Detect which cell encompasses the target text, then output its [x, y] center coordinate. 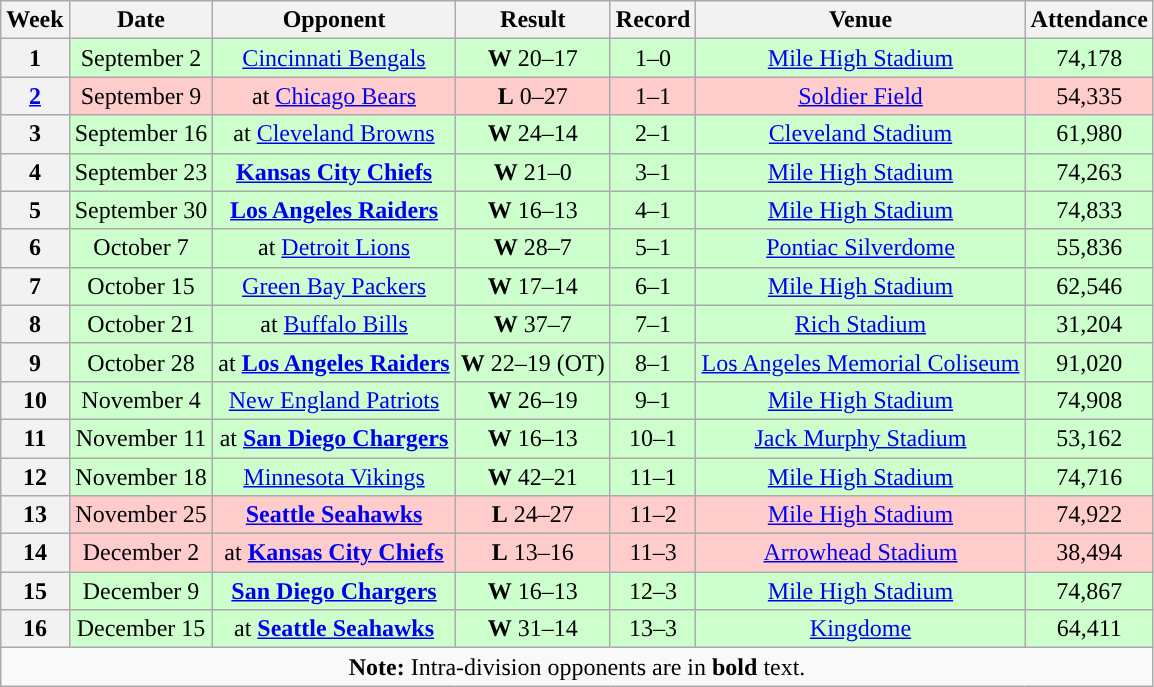
74,716 [1089, 477]
8–1 [653, 362]
Record [653, 20]
13 [35, 515]
Venue [860, 20]
December 2 [141, 553]
September 16 [141, 134]
at Seattle Seahawks [334, 629]
at Chicago Bears [334, 96]
10 [35, 400]
74,922 [1089, 515]
10–1 [653, 438]
at Kansas City Chiefs [334, 553]
September 23 [141, 172]
W 31–14 [532, 629]
15 [35, 591]
6–1 [653, 286]
September 2 [141, 58]
11–2 [653, 515]
Attendance [1089, 20]
7–1 [653, 324]
Kingdome [860, 629]
Green Bay Packers [334, 286]
Opponent [334, 20]
74,178 [1089, 58]
Date [141, 20]
3 [35, 134]
2–1 [653, 134]
74,833 [1089, 210]
November 25 [141, 515]
2 [35, 96]
74,908 [1089, 400]
at Cleveland Browns [334, 134]
W 42–21 [532, 477]
31,204 [1089, 324]
W 26–19 [532, 400]
1 [35, 58]
L 13–16 [532, 553]
1–0 [653, 58]
91,020 [1089, 362]
13–3 [653, 629]
55,836 [1089, 248]
L 24–27 [532, 515]
Cincinnati Bengals [334, 58]
at Detroit Lions [334, 248]
December 9 [141, 591]
Result [532, 20]
L 0–27 [532, 96]
W 20–17 [532, 58]
Soldier Field [860, 96]
September 30 [141, 210]
16 [35, 629]
74,867 [1089, 591]
Los Angeles Memorial Coliseum [860, 362]
9 [35, 362]
W 22–19 (OT) [532, 362]
W 28–7 [532, 248]
12 [35, 477]
W 17–14 [532, 286]
Cleveland Stadium [860, 134]
September 9 [141, 96]
October 15 [141, 286]
6 [35, 248]
December 15 [141, 629]
9–1 [653, 400]
Note: Intra-division opponents are in bold text. [578, 667]
W 24–14 [532, 134]
Seattle Seahawks [334, 515]
11–1 [653, 477]
San Diego Chargers [334, 591]
11–3 [653, 553]
November 18 [141, 477]
53,162 [1089, 438]
November 11 [141, 438]
Week [35, 20]
Arrowhead Stadium [860, 553]
38,494 [1089, 553]
14 [35, 553]
W 37–7 [532, 324]
Jack Murphy Stadium [860, 438]
at Los Angeles Raiders [334, 362]
W 21–0 [532, 172]
4 [35, 172]
November 4 [141, 400]
5–1 [653, 248]
at Buffalo Bills [334, 324]
1–1 [653, 96]
October 28 [141, 362]
54,335 [1089, 96]
61,980 [1089, 134]
5 [35, 210]
74,263 [1089, 172]
3–1 [653, 172]
11 [35, 438]
October 7 [141, 248]
Los Angeles Raiders [334, 210]
Rich Stadium [860, 324]
at San Diego Chargers [334, 438]
8 [35, 324]
12–3 [653, 591]
Minnesota Vikings [334, 477]
October 21 [141, 324]
New England Patriots [334, 400]
7 [35, 286]
64,411 [1089, 629]
Pontiac Silverdome [860, 248]
62,546 [1089, 286]
4–1 [653, 210]
Kansas City Chiefs [334, 172]
